Detect which cell encompasses the target text, then output its (X, Y) center coordinate. 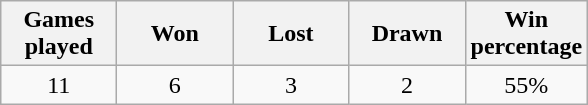
6 (175, 85)
Win percentage (526, 34)
2 (407, 85)
Games played (59, 34)
Lost (291, 34)
55% (526, 85)
11 (59, 85)
Won (175, 34)
Drawn (407, 34)
3 (291, 85)
